From the cell containing the given text, extract its center point as [x, y] coordinate. 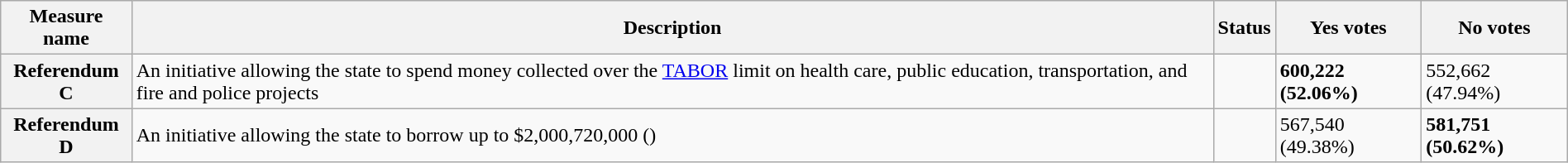
An initiative allowing the state to borrow up to $2,000,720,000 () [672, 136]
Referendum D [66, 136]
No votes [1495, 28]
Status [1244, 28]
581,751 (50.62%) [1495, 136]
552,662 (47.94%) [1495, 81]
567,540 (49.38%) [1348, 136]
Yes votes [1348, 28]
Description [672, 28]
Measure name [66, 28]
Referendum C [66, 81]
600,222 (52.06%) [1348, 81]
